For the text-containing cell, return its midpoint in (x, y) coordinate format. 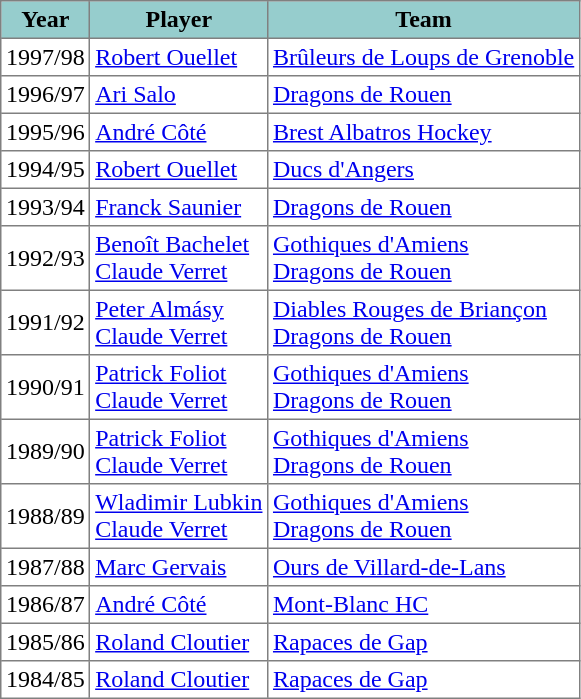
1986/87 (46, 605)
1996/97 (46, 95)
Brûleurs de Loups de Grenoble (424, 57)
Franck Saunier (179, 207)
Ducs d'Angers (424, 170)
Brest Albatros Hockey (424, 132)
1988/89 (46, 516)
1989/90 (46, 451)
Wladimir Lubkin Claude Verret (179, 516)
Player (179, 20)
1990/91 (46, 387)
Year (46, 20)
Benoît Bachelet Claude Verret (179, 258)
1993/94 (46, 207)
Mont-Blanc HC (424, 605)
Ari Salo (179, 95)
1984/85 (46, 680)
Marc Gervais (179, 567)
Ours de Villard-de-Lans (424, 567)
1985/86 (46, 642)
Peter Almásy Claude Verret (179, 322)
1997/98 (46, 57)
1994/95 (46, 170)
1991/92 (46, 322)
1992/93 (46, 258)
Team (424, 20)
1995/96 (46, 132)
Diables Rouges de Briançon Dragons de Rouen (424, 322)
1987/88 (46, 567)
